Detect which cell encompasses the target text, then output its (x, y) center coordinate. 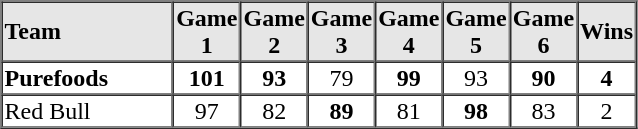
101 (206, 78)
2 (606, 110)
4 (606, 78)
90 (544, 78)
81 (408, 110)
79 (342, 78)
Purefoods (88, 78)
Wins (606, 32)
Game 6 (544, 32)
Team (88, 32)
Game 1 (206, 32)
99 (408, 78)
97 (206, 110)
Red Bull (88, 110)
83 (544, 110)
Game 5 (476, 32)
Game 4 (408, 32)
Game 2 (274, 32)
98 (476, 110)
82 (274, 110)
89 (342, 110)
Game 3 (342, 32)
